From the cell containing the given text, extract its center point as (X, Y) coordinate. 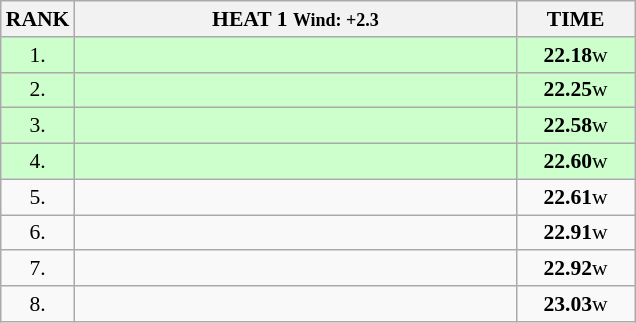
RANK (38, 19)
22.60w (576, 162)
23.03w (576, 304)
2. (38, 90)
HEAT 1 Wind: +2.3 (295, 19)
3. (38, 126)
TIME (576, 19)
22.92w (576, 269)
8. (38, 304)
22.61w (576, 197)
1. (38, 55)
7. (38, 269)
5. (38, 197)
22.18w (576, 55)
4. (38, 162)
22.58w (576, 126)
22.91w (576, 233)
22.25w (576, 90)
6. (38, 233)
